Detect which cell encompasses the target text, then output its [X, Y] center coordinate. 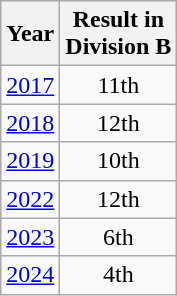
2017 [30, 85]
2019 [30, 161]
Year [30, 34]
Result inDivision B [118, 34]
11th [118, 85]
2022 [30, 199]
2018 [30, 123]
4th [118, 275]
10th [118, 161]
6th [118, 237]
2024 [30, 275]
2023 [30, 237]
